Locate the cell with the specified text and output its (x, y) center coordinate. 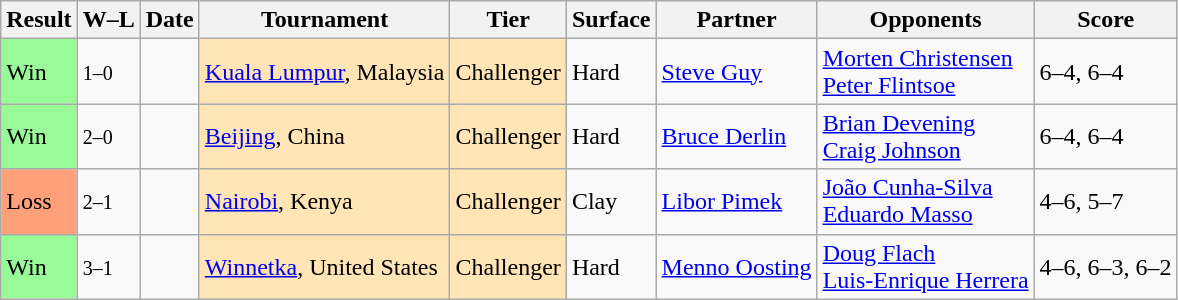
Nairobi, Kenya (324, 202)
4–6, 5–7 (1106, 202)
3–1 (108, 266)
Score (1106, 20)
João Cunha-Silva Eduardo Masso (926, 202)
Clay (611, 202)
Menno Oosting (736, 266)
Beijing, China (324, 136)
Partner (736, 20)
Morten Christensen Peter Flintsoe (926, 72)
Tournament (324, 20)
Steve Guy (736, 72)
Doug Flach Luis-Enrique Herrera (926, 266)
Brian Devening Craig Johnson (926, 136)
Tier (508, 20)
Opponents (926, 20)
Bruce Derlin (736, 136)
W–L (108, 20)
4–6, 6–3, 6–2 (1106, 266)
2–1 (108, 202)
Result (39, 20)
Surface (611, 20)
Loss (39, 202)
Kuala Lumpur, Malaysia (324, 72)
2–0 (108, 136)
Libor Pimek (736, 202)
1–0 (108, 72)
Date (170, 20)
Winnetka, United States (324, 266)
